Pinpoint the cell where the given text exists, returning its (x, y) midpoint coordinate. 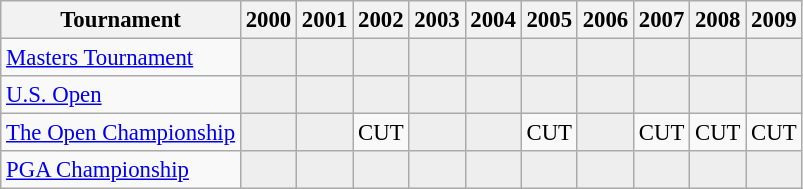
2005 (549, 20)
2000 (268, 20)
2003 (437, 20)
The Open Championship (121, 133)
2009 (774, 20)
2002 (381, 20)
2006 (605, 20)
2001 (325, 20)
Tournament (121, 20)
2004 (493, 20)
PGA Championship (121, 170)
U.S. Open (121, 95)
Masters Tournament (121, 58)
2008 (718, 20)
2007 (661, 20)
